Provide the (x, y) coordinate of the cell's center where the given text is located.  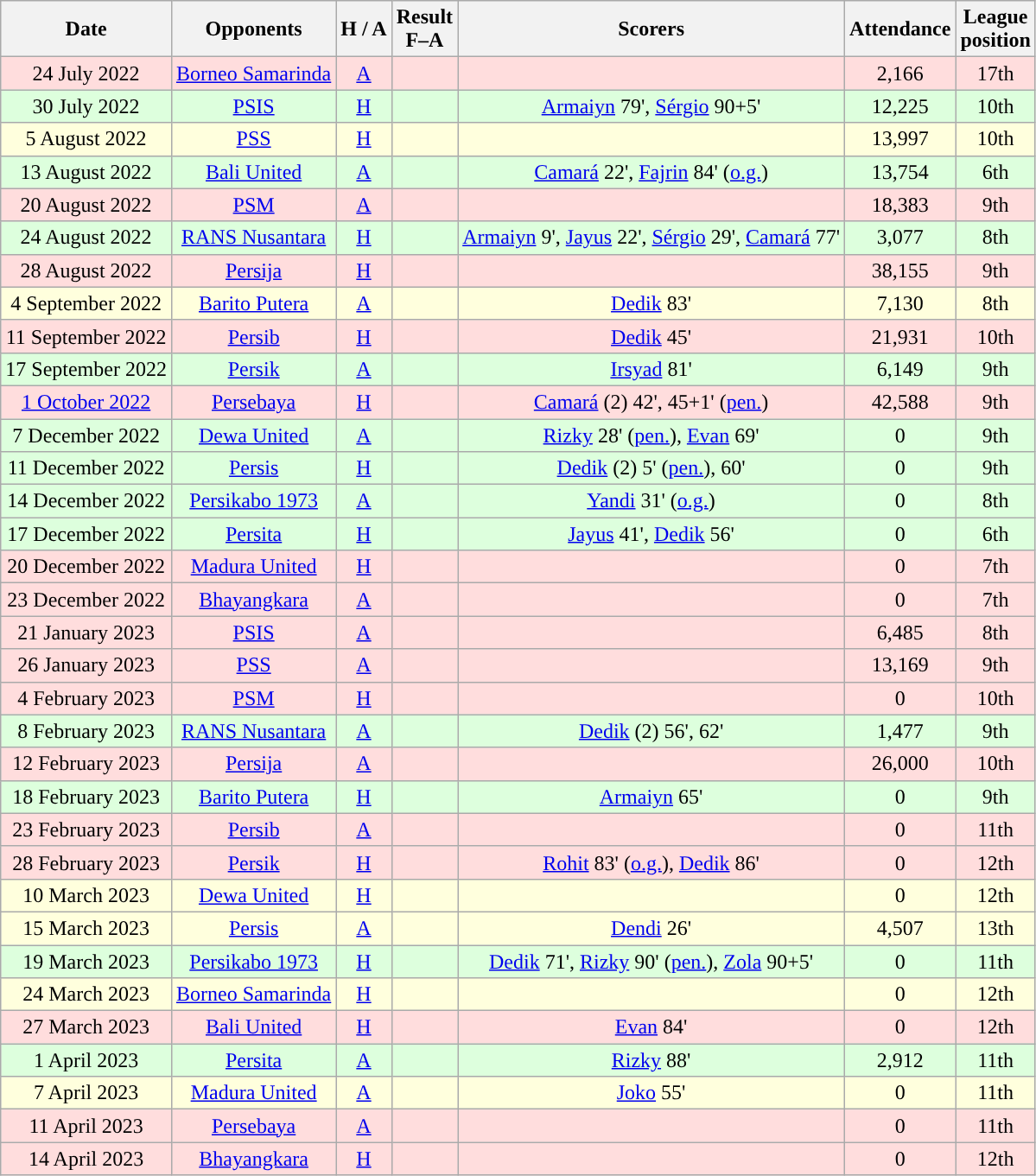
Armaiyn 9', Jayus 22', Sérgio 29', Camará 77' (651, 238)
Armaiyn 79', Sérgio 90+5' (651, 106)
Evan 84' (651, 1027)
14 December 2022 (86, 501)
4,507 (900, 928)
13 August 2022 (86, 172)
23 February 2023 (86, 830)
Camará (2) 42', 45+1' (pen.) (651, 402)
18,383 (900, 205)
24 August 2022 (86, 238)
Jayus 41', Dedik 56' (651, 534)
Dendi 26' (651, 928)
Rizky 28' (pen.), Evan 69' (651, 435)
38,155 (900, 270)
20 December 2022 (86, 567)
17 September 2022 (86, 369)
13,754 (900, 172)
2,166 (900, 73)
7 April 2023 (86, 1093)
2,912 (900, 1060)
24 July 2022 (86, 73)
30 July 2022 (86, 106)
Rohit 83' (o.g.), Dedik 86' (651, 862)
13th (995, 928)
Leagueposition (995, 29)
20 August 2022 (86, 205)
28 August 2022 (86, 270)
12 February 2023 (86, 764)
14 April 2023 (86, 1159)
12,225 (900, 106)
19 March 2023 (86, 962)
Dedik 71', Rizky 90' (pen.), Zola 90+5' (651, 962)
Dedik (2) 5' (pen.), 60' (651, 468)
27 March 2023 (86, 1027)
13,997 (900, 139)
6,485 (900, 632)
Dedik 83' (651, 303)
1,477 (900, 731)
23 December 2022 (86, 600)
Dedik 45' (651, 336)
Rizky 88' (651, 1060)
Attendance (900, 29)
10 March 2023 (86, 895)
Opponents (253, 29)
4 September 2022 (86, 303)
15 March 2023 (86, 928)
13,169 (900, 665)
Camará 22', Fajrin 84' (o.g.) (651, 172)
21 January 2023 (86, 632)
3,077 (900, 238)
Joko 55' (651, 1093)
Dedik (2) 56', 62' (651, 731)
Irsyad 81' (651, 369)
17 December 2022 (86, 534)
1 October 2022 (86, 402)
1 April 2023 (86, 1060)
H / A (364, 29)
Date (86, 29)
24 March 2023 (86, 995)
5 August 2022 (86, 139)
Yandi 31' (o.g.) (651, 501)
17th (995, 73)
11 April 2023 (86, 1126)
21,931 (900, 336)
18 February 2023 (86, 797)
7,130 (900, 303)
7 December 2022 (86, 435)
11 September 2022 (86, 336)
Scorers (651, 29)
ResultF–A (424, 29)
6,149 (900, 369)
26,000 (900, 764)
42,588 (900, 402)
Armaiyn 65' (651, 797)
11 December 2022 (86, 468)
28 February 2023 (86, 862)
8 February 2023 (86, 731)
4 February 2023 (86, 698)
26 January 2023 (86, 665)
